From the cell containing the given text, extract its center point as [X, Y] coordinate. 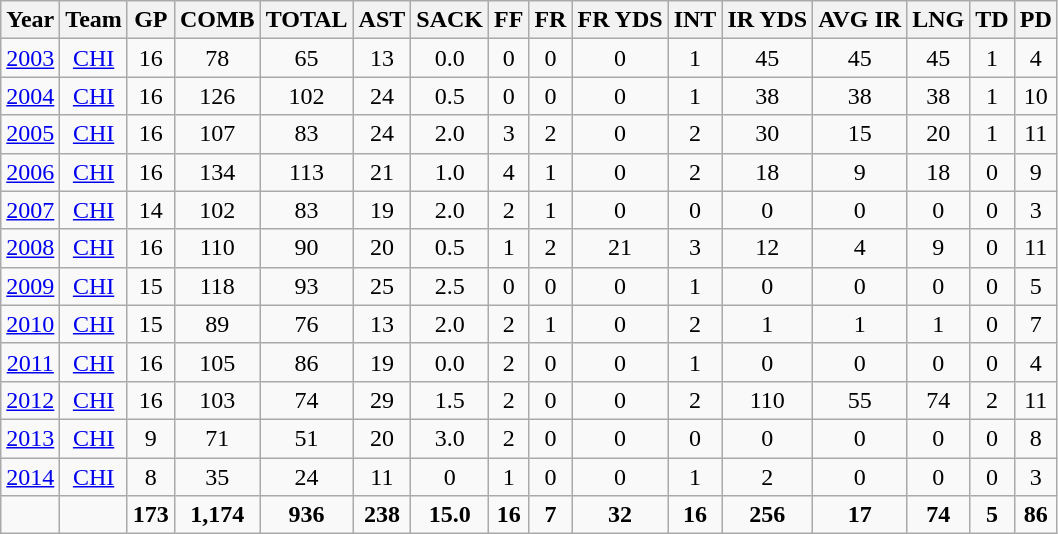
118 [217, 286]
2004 [30, 96]
936 [306, 515]
32 [620, 515]
2.5 [450, 286]
65 [306, 58]
173 [150, 515]
103 [217, 400]
2005 [30, 134]
FR [550, 20]
238 [382, 515]
15.0 [450, 515]
3.0 [450, 438]
126 [217, 96]
76 [306, 324]
14 [150, 210]
2011 [30, 362]
LNG [938, 20]
1.0 [450, 172]
Year [30, 20]
1,174 [217, 515]
2013 [30, 438]
AST [382, 20]
2006 [30, 172]
105 [217, 362]
2009 [30, 286]
COMB [217, 20]
12 [768, 248]
2012 [30, 400]
AVG IR [860, 20]
PD [1036, 20]
FR YDS [620, 20]
Team [94, 20]
FF [509, 20]
IR YDS [768, 20]
35 [217, 477]
89 [217, 324]
2007 [30, 210]
INT [695, 20]
30 [768, 134]
1.5 [450, 400]
55 [860, 400]
90 [306, 248]
134 [217, 172]
256 [768, 515]
TD [992, 20]
107 [217, 134]
17 [860, 515]
2010 [30, 324]
GP [150, 20]
SACK [450, 20]
25 [382, 286]
78 [217, 58]
10 [1036, 96]
113 [306, 172]
2014 [30, 477]
51 [306, 438]
TOTAL [306, 20]
2003 [30, 58]
71 [217, 438]
2008 [30, 248]
29 [382, 400]
93 [306, 286]
